Capture the cell that displays the provided text and extract its (x, y) central coordinate. 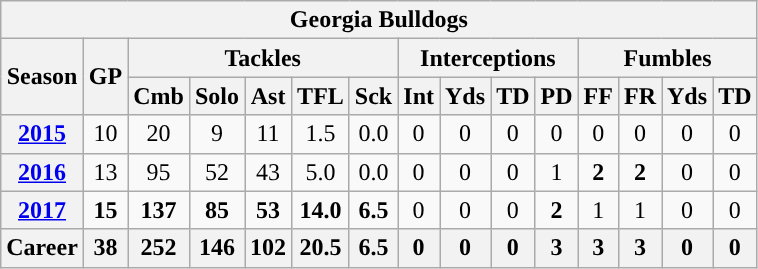
14.0 (321, 210)
10 (105, 134)
FR (640, 96)
5.0 (321, 172)
Interceptions (488, 58)
52 (216, 172)
38 (105, 248)
Sck (373, 96)
85 (216, 210)
11 (268, 134)
43 (268, 172)
13 (105, 172)
Solo (216, 96)
2017 (42, 210)
TFL (321, 96)
53 (268, 210)
252 (159, 248)
146 (216, 248)
137 (159, 210)
102 (268, 248)
20 (159, 134)
Cmb (159, 96)
FF (598, 96)
Ast (268, 96)
1.5 (321, 134)
95 (159, 172)
GP (105, 77)
2016 (42, 172)
2015 (42, 134)
PD (556, 96)
9 (216, 134)
20.5 (321, 248)
Fumbles (668, 58)
15 (105, 210)
Career (42, 248)
Tackles (263, 58)
Season (42, 77)
Int (419, 96)
Georgia Bulldogs (379, 20)
